From the cell containing the given text, extract its center point as (X, Y) coordinate. 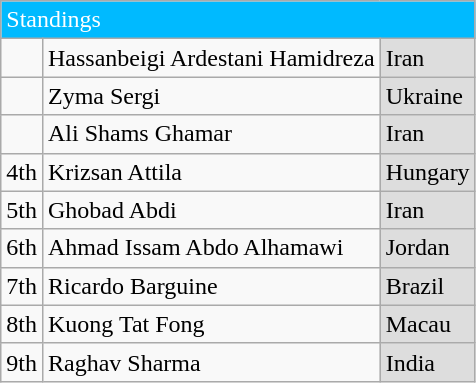
Hungary (428, 172)
9th (22, 362)
6th (22, 248)
Ali Shams Ghamar (211, 134)
Standings (238, 20)
Jordan (428, 248)
India (428, 362)
Ukraine (428, 96)
8th (22, 324)
Ricardo Barguine (211, 286)
Kuong Tat Fong (211, 324)
Krizsan Attila (211, 172)
Brazil (428, 286)
5th (22, 210)
Macau (428, 324)
Ahmad Issam Abdo Alhamawi (211, 248)
Raghav Sharma (211, 362)
Ghobad Abdi (211, 210)
4th (22, 172)
Hassanbeigi Ardestani Hamidreza (211, 58)
7th (22, 286)
Zyma Sergi (211, 96)
